Provide the [X, Y] coordinate of the cell's center where the given text is located.  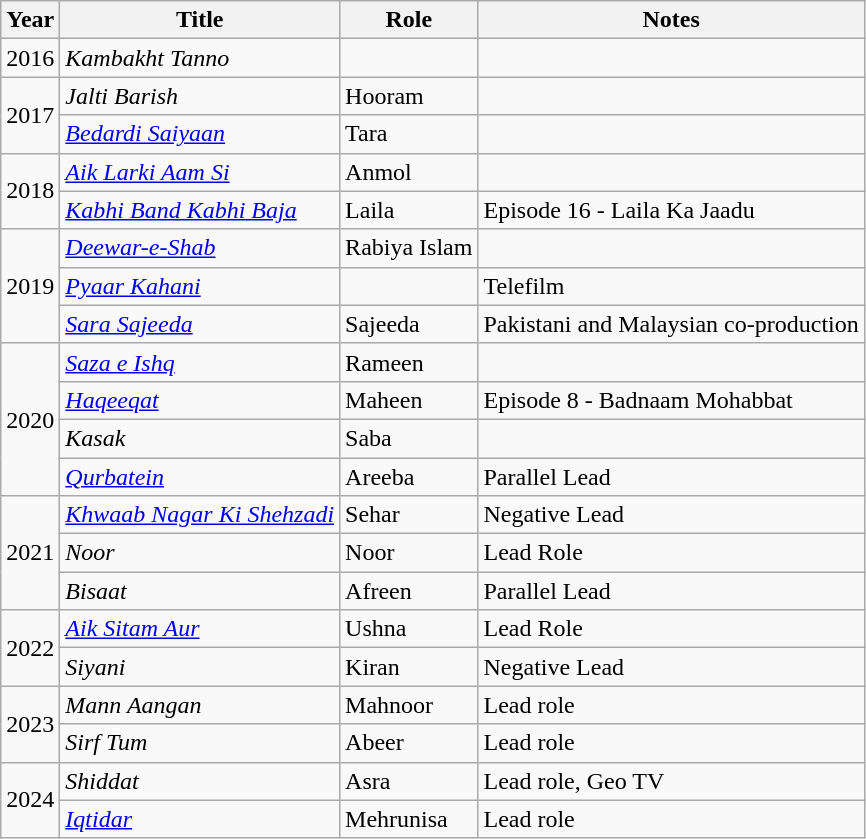
Iqtidar [200, 819]
Notes [671, 20]
Pakistani and Malaysian co-production [671, 324]
Qurbatein [200, 477]
Sirf Tum [200, 743]
Saza e Ishq [200, 362]
Mahnoor [409, 705]
Ushna [409, 629]
2023 [30, 724]
Rabiya Islam [409, 248]
Aik Sitam Aur [200, 629]
Sara Sajeeda [200, 324]
Hooram [409, 96]
Maheen [409, 400]
2016 [30, 58]
2020 [30, 419]
Bedardi Saiyaan [200, 134]
Pyaar Kahani [200, 286]
Jalti Barish [200, 96]
Kambakht Tanno [200, 58]
Saba [409, 438]
Afreen [409, 591]
Rameen [409, 362]
Kasak [200, 438]
Areeba [409, 477]
Role [409, 20]
Anmol [409, 172]
Mann Aangan [200, 705]
Year [30, 20]
Asra [409, 781]
2024 [30, 800]
Shiddat [200, 781]
Haqeeqat [200, 400]
Khwaab Nagar Ki Shehzadi [200, 515]
Mehrunisa [409, 819]
Deewar-e-Shab [200, 248]
Telefilm [671, 286]
2021 [30, 553]
Episode 16 - Laila Ka Jaadu [671, 210]
2022 [30, 648]
Aik Larki Aam Si [200, 172]
Tara [409, 134]
Bisaat [200, 591]
Abeer [409, 743]
Siyani [200, 667]
Kiran [409, 667]
Kabhi Band Kabhi Baja [200, 210]
Sehar [409, 515]
2018 [30, 191]
Lead role, Geo TV [671, 781]
Sajeeda [409, 324]
Title [200, 20]
Episode 8 - Badnaam Mohabbat [671, 400]
2017 [30, 115]
Laila [409, 210]
2019 [30, 286]
